From the cell containing the given text, extract its center point as (x, y) coordinate. 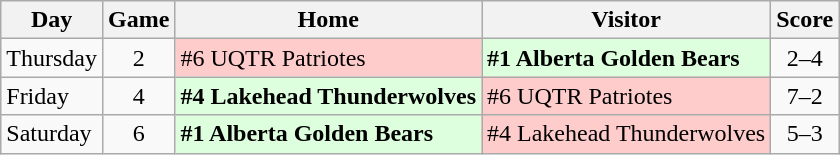
7–2 (805, 96)
Saturday (52, 134)
Day (52, 20)
Visitor (626, 20)
4 (138, 96)
Score (805, 20)
2–4 (805, 58)
Home (328, 20)
Friday (52, 96)
Thursday (52, 58)
5–3 (805, 134)
Game (138, 20)
2 (138, 58)
6 (138, 134)
